From the cell containing the given text, extract its center point as (X, Y) coordinate. 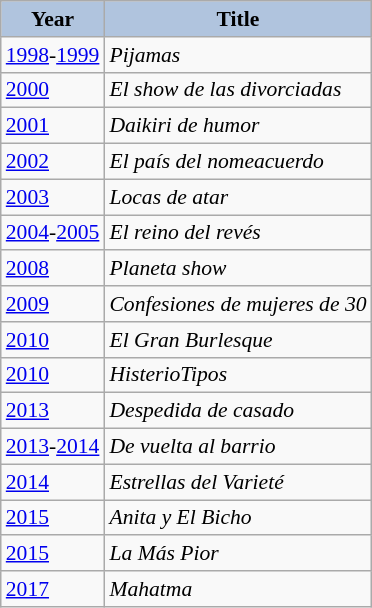
Despedida de casado (238, 411)
2013-2014 (53, 447)
Year (53, 19)
HisterioTipos (238, 375)
1998-1999 (53, 55)
2013 (53, 411)
2001 (53, 126)
Mahatma (238, 589)
El show de las divorciadas (238, 90)
2000 (53, 90)
Confesiones de mujeres de 30 (238, 304)
Estrellas del Varieté (238, 482)
Title (238, 19)
La Más Pior (238, 554)
Planeta show (238, 269)
El país del nomeacuerdo (238, 162)
2009 (53, 304)
El reino del revés (238, 233)
2002 (53, 162)
2004-2005 (53, 233)
El Gran Burlesque (238, 340)
2008 (53, 269)
Locas de atar (238, 197)
Daikiri de humor (238, 126)
2017 (53, 589)
Anita y El Bicho (238, 518)
2003 (53, 197)
2014 (53, 482)
De vuelta al barrio (238, 447)
Pijamas (238, 55)
